Extract the (X, Y) coordinate from the center of the cell holding the provided text.  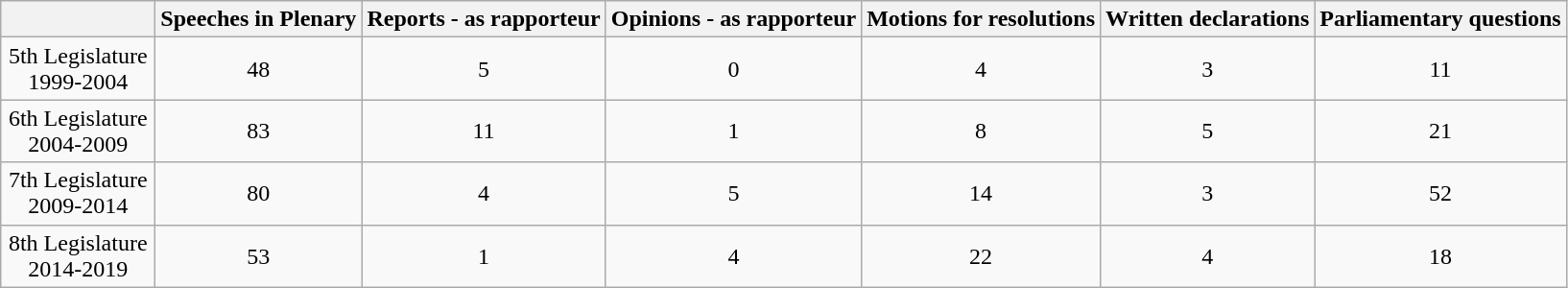
22 (981, 255)
48 (259, 69)
6th Legislature 2004-2009 (79, 131)
Opinions - as rapporteur (733, 19)
21 (1440, 131)
5th Legislature1999-2004 (79, 69)
Parliamentary questions (1440, 19)
53 (259, 255)
7th Legislature 2009-2014 (79, 194)
Speeches in Plenary (259, 19)
14 (981, 194)
0 (733, 69)
52 (1440, 194)
8 (981, 131)
Written declarations (1207, 19)
80 (259, 194)
18 (1440, 255)
83 (259, 131)
Motions for resolutions (981, 19)
Reports - as rapporteur (484, 19)
8th Legislature 2014-2019 (79, 255)
